Extract the (X, Y) coordinate from the center of the cell holding the provided text.  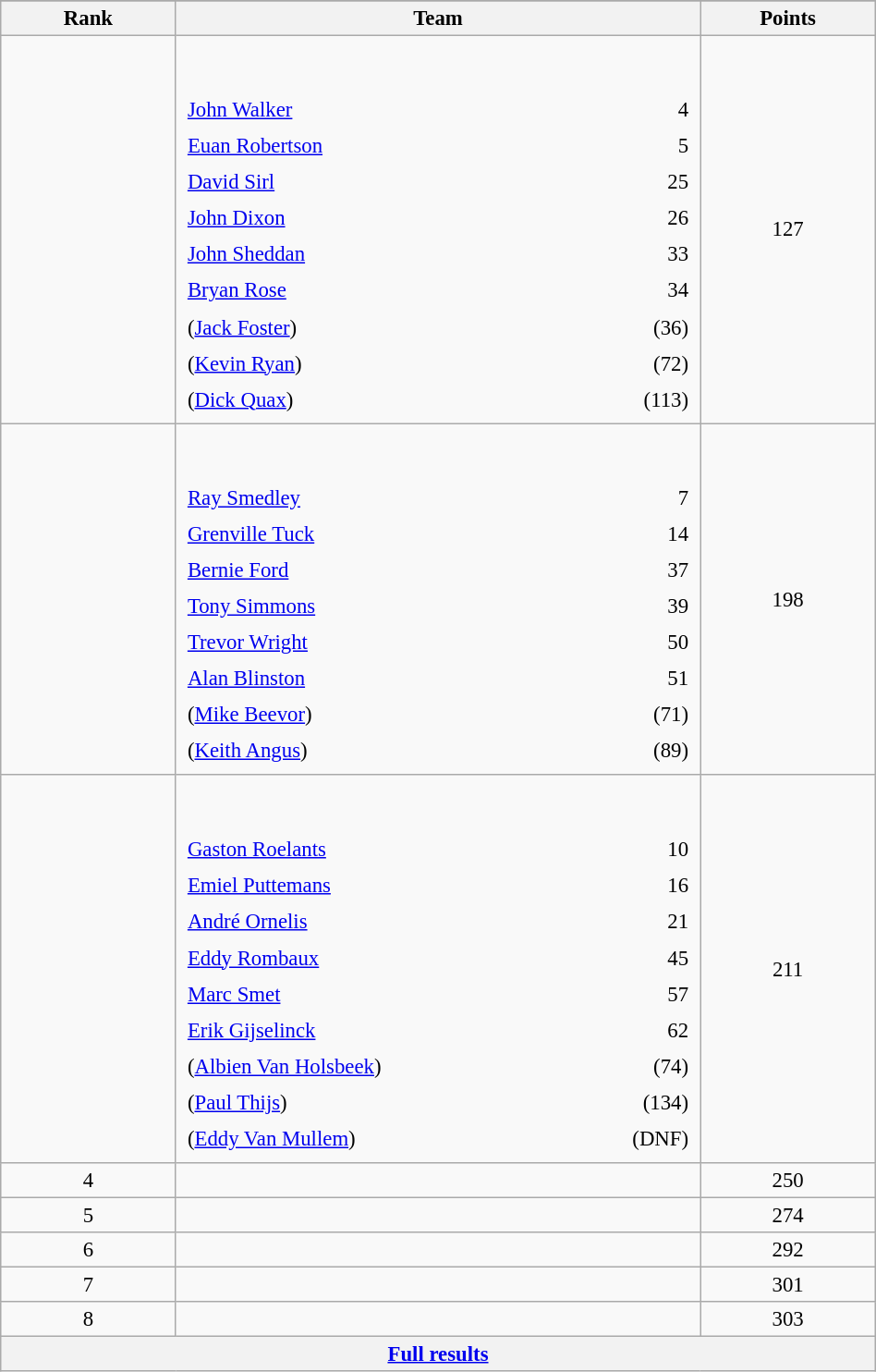
292 (787, 1250)
(71) (632, 715)
Marc Smet (375, 994)
45 (632, 958)
Bernie Ford (375, 570)
Points (787, 18)
26 (624, 218)
250 (787, 1181)
6 (89, 1250)
(Mike Beevor) (375, 715)
(Keith Angus) (375, 751)
14 (632, 533)
(Albien Van Holsbeek) (375, 1066)
Alan Blinston (375, 679)
(134) (632, 1102)
127 (787, 229)
(113) (624, 399)
Gaston Roelants (375, 850)
8 (89, 1319)
198 (787, 599)
34 (624, 290)
(89) (632, 751)
Eddy Rombaux (375, 958)
50 (632, 643)
Erik Gijselinck (375, 1030)
57 (632, 994)
51 (632, 679)
Grenville Tuck (375, 533)
(Kevin Ryan) (368, 362)
62 (632, 1030)
(Eddy Van Mullem) (375, 1138)
301 (787, 1285)
Trevor Wright (375, 643)
John Walker (368, 110)
(Dick Quax) (368, 399)
37 (632, 570)
Team (438, 18)
(36) (624, 326)
(Jack Foster) (368, 326)
John Walker 4 Euan Robertson 5 David Sirl 25 John Dixon 26 John Sheddan 33 Bryan Rose 34 (Jack Foster) (36) (Kevin Ryan) (72) (Dick Quax) (113) (438, 229)
16 (632, 886)
John Sheddan (368, 254)
(DNF) (632, 1138)
(74) (632, 1066)
Full results (438, 1354)
John Dixon (368, 218)
25 (624, 182)
39 (632, 606)
211 (787, 969)
Tony Simmons (375, 606)
Ray Smedley 7 Grenville Tuck 14 Bernie Ford 37 Tony Simmons 39 Trevor Wright 50 Alan Blinston 51 (Mike Beevor) (71) (Keith Angus) (89) (438, 599)
Bryan Rose (368, 290)
(72) (624, 362)
Rank (89, 18)
(Paul Thijs) (375, 1102)
303 (787, 1319)
Euan Robertson (368, 146)
274 (787, 1215)
33 (624, 254)
André Ornelis (375, 922)
David Sirl (368, 182)
21 (632, 922)
Ray Smedley (375, 497)
10 (632, 850)
Emiel Puttemans (375, 886)
